Determine the (X, Y) coordinate at the center of the cell enclosing the given text.  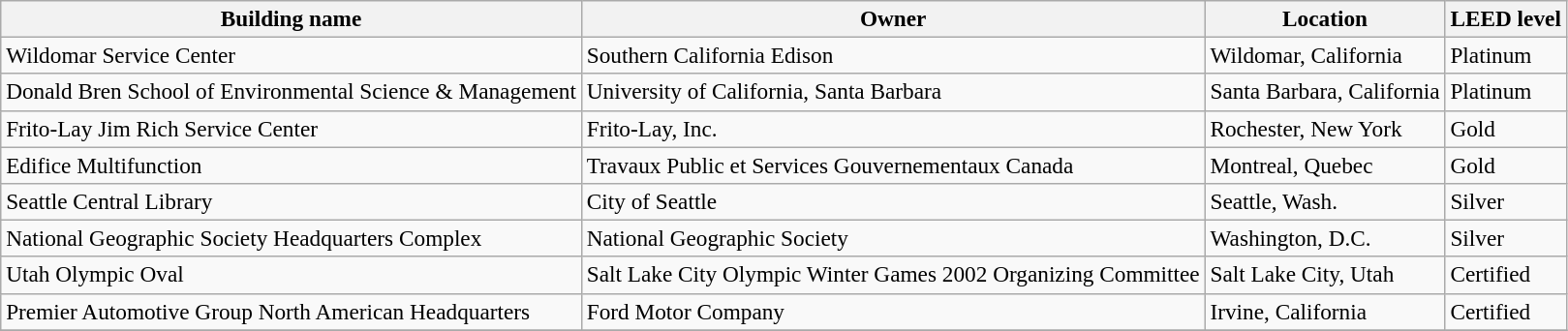
Premier Automotive Group North American Headquarters (292, 312)
Santa Barbara, California (1325, 92)
Building name (292, 18)
Utah Olympic Oval (292, 275)
Travaux Public et Services Gouvernementaux Canada (893, 165)
Rochester, New York (1325, 129)
Frito-Lay Jim Rich Service Center (292, 129)
City of Seattle (893, 201)
National Geographic Society Headquarters Complex (292, 238)
National Geographic Society (893, 238)
Wildomar, California (1325, 55)
Wildomar Service Center (292, 55)
Washington, D.C. (1325, 238)
Irvine, California (1325, 312)
Seattle, Wash. (1325, 201)
Southern California Edison (893, 55)
Salt Lake City, Utah (1325, 275)
Owner (893, 18)
Edifice Multifunction (292, 165)
LEED level (1505, 18)
Montreal, Quebec (1325, 165)
Salt Lake City Olympic Winter Games 2002 Organizing Committee (893, 275)
Donald Bren School of Environmental Science & Management (292, 92)
University of California, Santa Barbara (893, 92)
Ford Motor Company (893, 312)
Seattle Central Library (292, 201)
Frito-Lay, Inc. (893, 129)
Location (1325, 18)
